Search for the cell housing the specified text and yield its [X, Y] center coordinate. 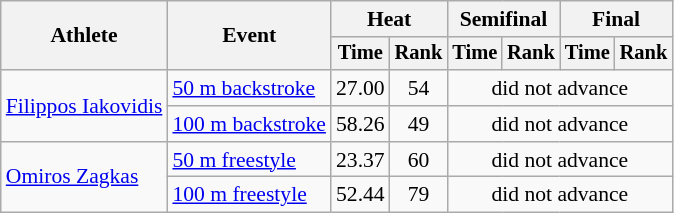
27.00 [360, 88]
52.44 [360, 195]
Heat [389, 19]
Final [616, 19]
Event [249, 36]
23.37 [360, 160]
100 m freestyle [249, 195]
Athlete [84, 36]
79 [419, 195]
Filippos Iakovidis [84, 106]
54 [419, 88]
50 m backstroke [249, 88]
49 [419, 124]
50 m freestyle [249, 160]
100 m backstroke [249, 124]
Semifinal [503, 19]
58.26 [360, 124]
Omiros Zagkas [84, 178]
60 [419, 160]
